Find where the given text appears and provide that cell's center as [X, Y] coordinate. 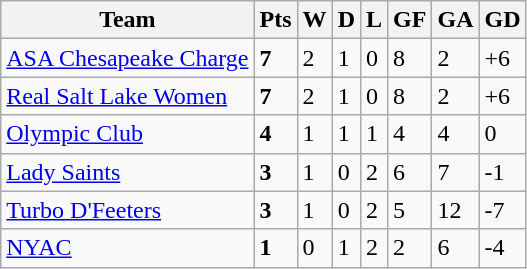
Pts [276, 20]
GF [410, 20]
ASA Chesapeake Charge [128, 58]
L [374, 20]
-7 [502, 210]
Real Salt Lake Women [128, 96]
Turbo D'Feeters [128, 210]
12 [456, 210]
GA [456, 20]
NYAC [128, 248]
D [346, 20]
-1 [502, 172]
Olympic Club [128, 134]
-4 [502, 248]
W [314, 20]
5 [410, 210]
Lady Saints [128, 172]
Team [128, 20]
GD [502, 20]
